Pinpoint the cell where the given text exists, returning its (X, Y) midpoint coordinate. 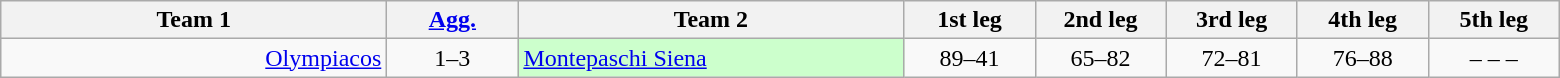
Team 1 (194, 20)
2nd leg (1100, 20)
4th leg (1362, 20)
Agg. (452, 20)
Team 2 (711, 20)
5th leg (1494, 20)
76–88 (1362, 58)
72–81 (1232, 58)
89–41 (970, 58)
65–82 (1100, 58)
1st leg (970, 20)
Montepaschi Siena (711, 58)
3rd leg (1232, 20)
1–3 (452, 58)
Olympiacos (194, 58)
– – – (1494, 58)
